Identify which cell holds the provided text, then report its (X, Y) central coordinate. 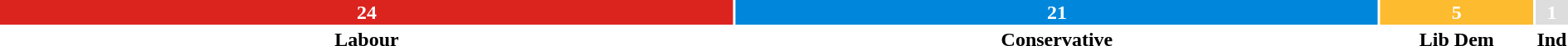
24 (367, 12)
5 (1457, 12)
21 (1057, 12)
1 (1551, 12)
